Capture the cell that displays the provided text and extract its (x, y) central coordinate. 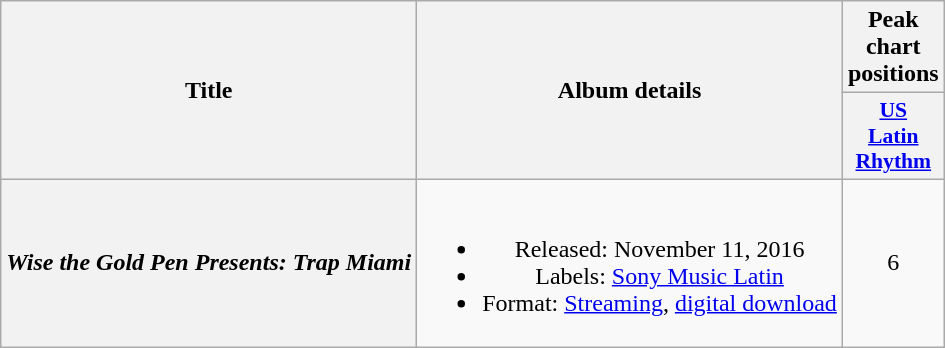
Title (209, 90)
Peak chart positions (893, 47)
Wise the Gold Pen Presents: Trap Miami (209, 262)
USLatinRhythm (893, 136)
Album details (630, 90)
Released: November 11, 2016Labels: Sony Music LatinFormat: Streaming, digital download (630, 262)
6 (893, 262)
